Scan for the cell matching the given text and deliver its [X, Y] coordinate at center. 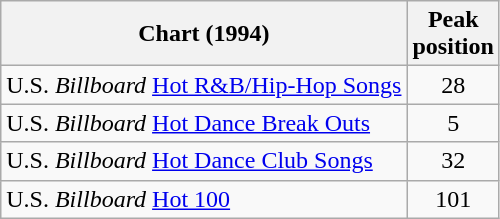
Peakposition [453, 34]
U.S. Billboard Hot R&B/Hip-Hop Songs [204, 85]
5 [453, 123]
U.S. Billboard Hot 100 [204, 199]
U.S. Billboard Hot Dance Club Songs [204, 161]
28 [453, 85]
32 [453, 161]
U.S. Billboard Hot Dance Break Outs [204, 123]
Chart (1994) [204, 34]
101 [453, 199]
